Output the (X, Y) coordinate of the center of the cell containing the given text.  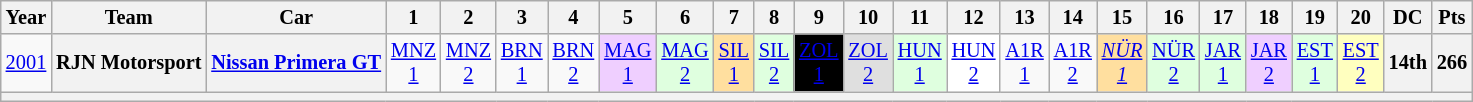
Car (296, 17)
2001 (26, 63)
RJN Motorsport (128, 63)
SIL2 (774, 63)
HUN2 (974, 63)
NÜR1 (1122, 63)
18 (1269, 17)
ZOL2 (868, 63)
9 (818, 17)
MNZ1 (414, 63)
14 (1073, 17)
11 (920, 17)
ZOL1 (818, 63)
266 (1452, 63)
JAR1 (1223, 63)
A1R1 (1024, 63)
5 (628, 17)
NÜR2 (1174, 63)
17 (1223, 17)
19 (1315, 17)
12 (974, 17)
MAG1 (628, 63)
13 (1024, 17)
3 (522, 17)
8 (774, 17)
MNZ2 (468, 63)
1 (414, 17)
Pts (1452, 17)
14th (1408, 63)
DC (1408, 17)
JAR2 (1269, 63)
20 (1361, 17)
16 (1174, 17)
EST1 (1315, 63)
MAG2 (684, 63)
A1R2 (1073, 63)
SIL1 (734, 63)
Nissan Primera GT (296, 63)
4 (574, 17)
2 (468, 17)
HUN1 (920, 63)
10 (868, 17)
Year (26, 17)
7 (734, 17)
BRN2 (574, 63)
15 (1122, 17)
6 (684, 17)
BRN1 (522, 63)
EST2 (1361, 63)
Team (128, 17)
